Provide the (X, Y) coordinate of the cell's center where the given text is located.  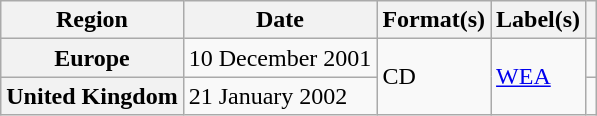
Region (92, 20)
Label(s) (538, 20)
United Kingdom (92, 96)
WEA (538, 77)
CD (434, 77)
10 December 2001 (280, 58)
21 January 2002 (280, 96)
Date (280, 20)
Europe (92, 58)
Format(s) (434, 20)
